Detect which cell encompasses the target text, then output its (x, y) center coordinate. 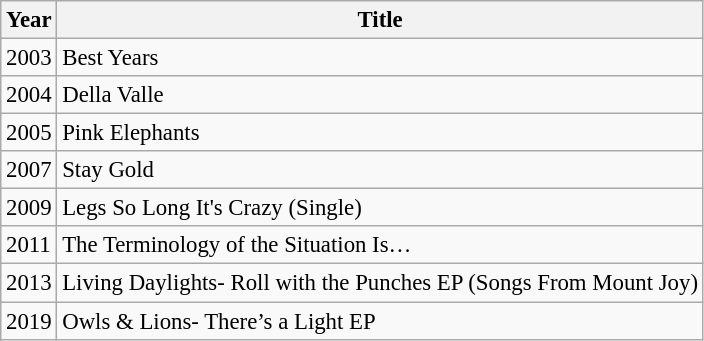
2007 (29, 170)
2011 (29, 245)
Legs So Long It's Crazy (Single) (380, 208)
2009 (29, 208)
Pink Elephants (380, 133)
Owls & Lions- There’s a Light EP (380, 321)
2005 (29, 133)
Best Years (380, 58)
Living Daylights- Roll with the Punches EP (Songs From Mount Joy) (380, 283)
2004 (29, 95)
2003 (29, 58)
Della Valle (380, 95)
2019 (29, 321)
Title (380, 20)
2013 (29, 283)
Year (29, 20)
The Terminology of the Situation Is… (380, 245)
Stay Gold (380, 170)
